Return the [x, y] coordinate for the center point of the cell that contains the specified text.  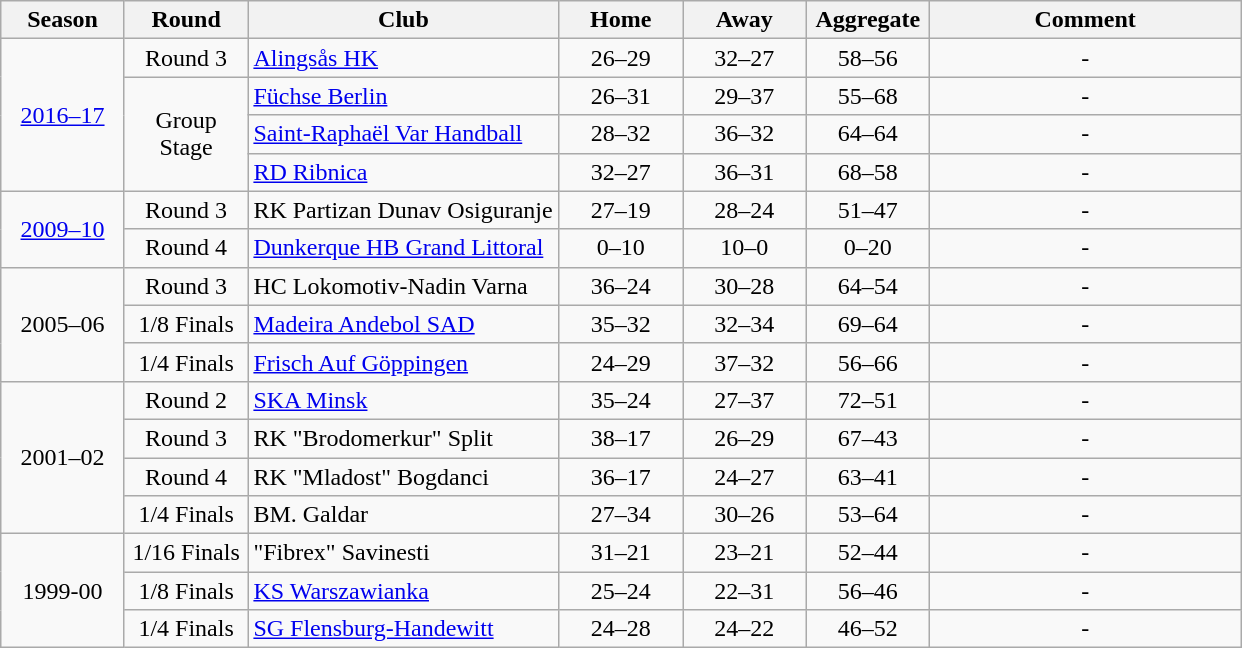
68–58 [868, 172]
0–20 [868, 248]
51–47 [868, 210]
64–64 [868, 134]
36–32 [744, 134]
30–28 [744, 286]
Madeira Andebol SAD [404, 324]
2016–17 [63, 115]
36–17 [621, 477]
29–37 [744, 96]
2009–10 [63, 229]
1/16 Finals [186, 553]
RD Ribnica [404, 172]
1999-00 [63, 591]
Club [404, 20]
24–28 [621, 629]
24–22 [744, 629]
Füchse Berlin [404, 96]
22–31 [744, 591]
Frisch Auf Göppingen [404, 362]
27–19 [621, 210]
Alingsås HK [404, 58]
Dunkerque HB Grand Littoral [404, 248]
30–26 [744, 515]
SG Flensburg-Handewitt [404, 629]
24–29 [621, 362]
67–43 [868, 438]
SKA Minsk [404, 400]
63–41 [868, 477]
27–34 [621, 515]
Comment [1086, 20]
2001–02 [63, 457]
72–51 [868, 400]
HC Lokomotiv-Nadin Varna [404, 286]
36–31 [744, 172]
27–37 [744, 400]
53–64 [868, 515]
26–31 [621, 96]
24–27 [744, 477]
Aggregate [868, 20]
37–32 [744, 362]
Round 2 [186, 400]
32–34 [744, 324]
BM. Galdar [404, 515]
58–56 [868, 58]
Home [621, 20]
Saint-Raphaël Var Handball [404, 134]
Round [186, 20]
KS Warszawianka [404, 591]
RK Partizan Dunav Osiguranje [404, 210]
23–21 [744, 553]
55–68 [868, 96]
Group Stage [186, 134]
64–54 [868, 286]
35–32 [621, 324]
69–64 [868, 324]
0–10 [621, 248]
31–21 [621, 553]
Season [63, 20]
36–24 [621, 286]
28–24 [744, 210]
10–0 [744, 248]
"Fibrex" Savinesti [404, 553]
RK "Mladost" Bogdanci [404, 477]
28–32 [621, 134]
35–24 [621, 400]
25–24 [621, 591]
RK "Brodomerkur" Split [404, 438]
52–44 [868, 553]
56–46 [868, 591]
38–17 [621, 438]
2005–06 [63, 324]
56–66 [868, 362]
46–52 [868, 629]
Away [744, 20]
